Locate the cell with the specified text and output its (X, Y) center coordinate. 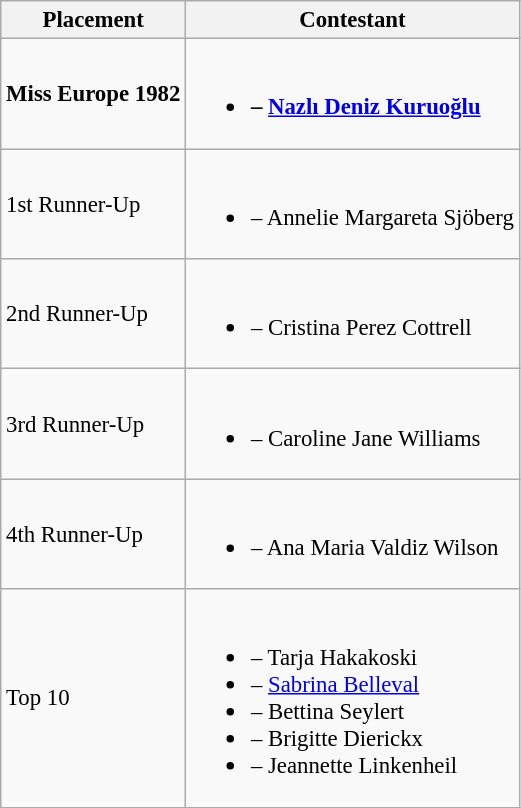
4th Runner-Up (94, 534)
– Annelie Margareta Sjöberg (353, 204)
3rd Runner-Up (94, 424)
– Cristina Perez Cottrell (353, 314)
– Nazlı Deniz Kuruoğlu (353, 94)
– Ana Maria Valdiz Wilson (353, 534)
– Caroline Jane Williams (353, 424)
– Tarja Hakakoski – Sabrina Belleval – Bettina Seylert – Brigitte Dierickx – Jeannette Linkenheil (353, 698)
Placement (94, 20)
Top 10 (94, 698)
2nd Runner-Up (94, 314)
Miss Europe 1982 (94, 94)
Contestant (353, 20)
1st Runner-Up (94, 204)
